Find where the given text appears and provide that cell's center as [X, Y] coordinate. 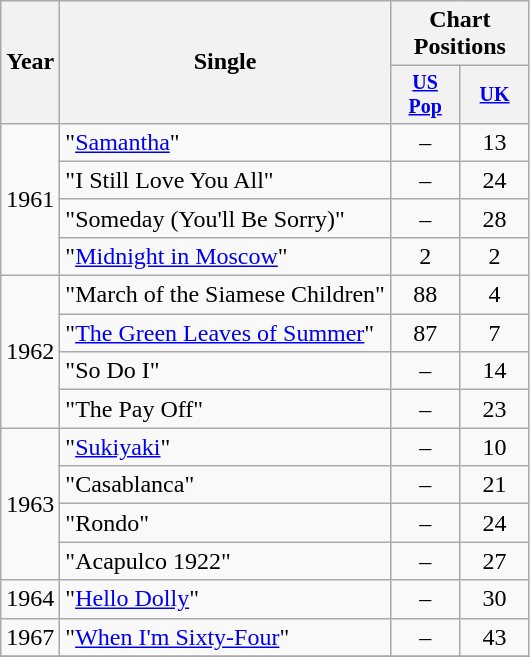
Single [226, 62]
"Casablanca" [226, 485]
87 [424, 333]
"Hello Dolly" [226, 599]
23 [494, 409]
1961 [30, 199]
"Sukiyaki" [226, 447]
30 [494, 599]
28 [494, 218]
43 [494, 637]
"Acapulco 1922" [226, 561]
"I Still Love You All" [226, 180]
"The Pay Off" [226, 409]
1967 [30, 637]
27 [494, 561]
"Someday (You'll Be Sorry)" [226, 218]
US Pop [424, 94]
"Samantha" [226, 142]
21 [494, 485]
88 [424, 295]
1963 [30, 504]
"So Do I" [226, 371]
4 [494, 295]
14 [494, 371]
"Rondo" [226, 523]
"Midnight in Moscow" [226, 256]
UK [494, 94]
Chart Positions [460, 34]
"When I'm Sixty-Four" [226, 637]
13 [494, 142]
7 [494, 333]
10 [494, 447]
"The Green Leaves of Summer" [226, 333]
1964 [30, 599]
Year [30, 62]
1962 [30, 352]
"March of the Siamese Children" [226, 295]
